Identify which cell holds the provided text, then report its [x, y] central coordinate. 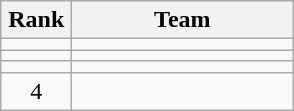
Rank [36, 20]
4 [36, 91]
Team [182, 20]
